From the cell containing the given text, extract its center point as (X, Y) coordinate. 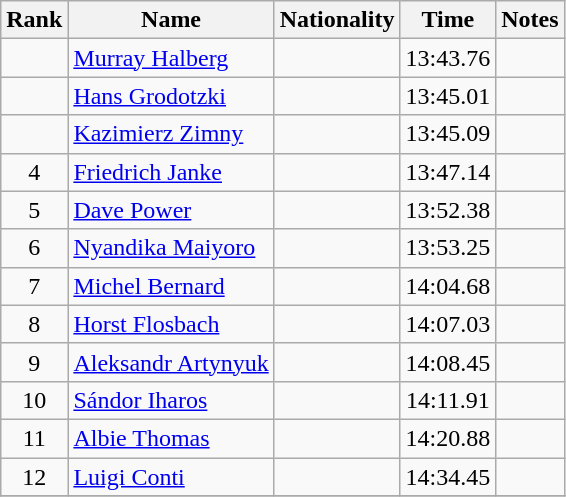
13:45.09 (448, 134)
Name (171, 20)
Friedrich Janke (171, 172)
Michel Bernard (171, 286)
14:11.91 (448, 400)
10 (34, 400)
Notes (530, 20)
14:34.45 (448, 477)
12 (34, 477)
Horst Flosbach (171, 324)
14:04.68 (448, 286)
14:07.03 (448, 324)
Luigi Conti (171, 477)
4 (34, 172)
Nationality (337, 20)
6 (34, 248)
Murray Halberg (171, 58)
Aleksandr Artynyuk (171, 362)
Dave Power (171, 210)
14:20.88 (448, 438)
9 (34, 362)
13:53.25 (448, 248)
14:08.45 (448, 362)
13:52.38 (448, 210)
13:43.76 (448, 58)
5 (34, 210)
13:45.01 (448, 96)
Rank (34, 20)
Hans Grodotzki (171, 96)
Sándor Iharos (171, 400)
Albie Thomas (171, 438)
Time (448, 20)
Kazimierz Zimny (171, 134)
8 (34, 324)
13:47.14 (448, 172)
Nyandika Maiyoro (171, 248)
7 (34, 286)
11 (34, 438)
